Determine the (X, Y) coordinate at the center of the cell enclosing the given text.  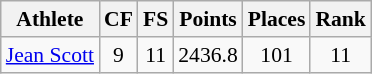
Athlete (50, 19)
Points (208, 19)
101 (277, 55)
CF (118, 19)
9 (118, 55)
Jean Scott (50, 55)
FS (156, 19)
Rank (340, 19)
Places (277, 19)
2436.8 (208, 55)
